Determine the (X, Y) coordinate at the center of the cell enclosing the given text.  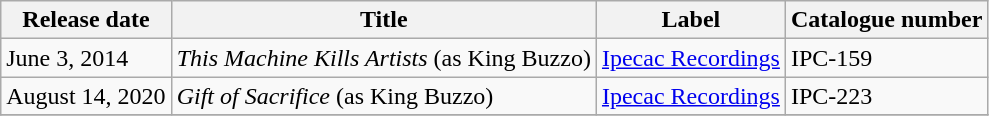
June 3, 2014 (86, 58)
IPC-159 (886, 58)
This Machine Kills Artists (as King Buzzo) (384, 58)
Catalogue number (886, 20)
IPC-223 (886, 96)
Release date (86, 20)
Label (690, 20)
Gift of Sacrifice (as King Buzzo) (384, 96)
Title (384, 20)
August 14, 2020 (86, 96)
